From the cell containing the given text, extract its center point as [x, y] coordinate. 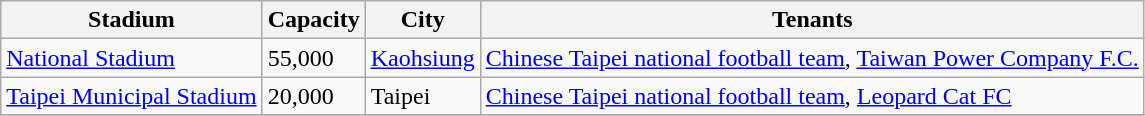
Taipei Municipal Stadium [132, 96]
Tenants [812, 20]
55,000 [314, 58]
Chinese Taipei national football team, Leopard Cat FC [812, 96]
City [422, 20]
Kaohsiung [422, 58]
Stadium [132, 20]
National Stadium [132, 58]
Capacity [314, 20]
Chinese Taipei national football team, Taiwan Power Company F.C. [812, 58]
20,000 [314, 96]
Taipei [422, 96]
